Extract the [x, y] coordinate from the center of the cell holding the provided text.  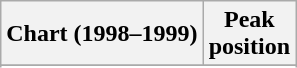
Peak position [249, 34]
Chart (1998–1999) [102, 34]
